Output the [X, Y] coordinate of the center of the cell containing the given text.  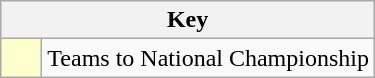
Teams to National Championship [208, 58]
Key [188, 20]
